Provide the (X, Y) coordinate of the cell's center where the given text is located.  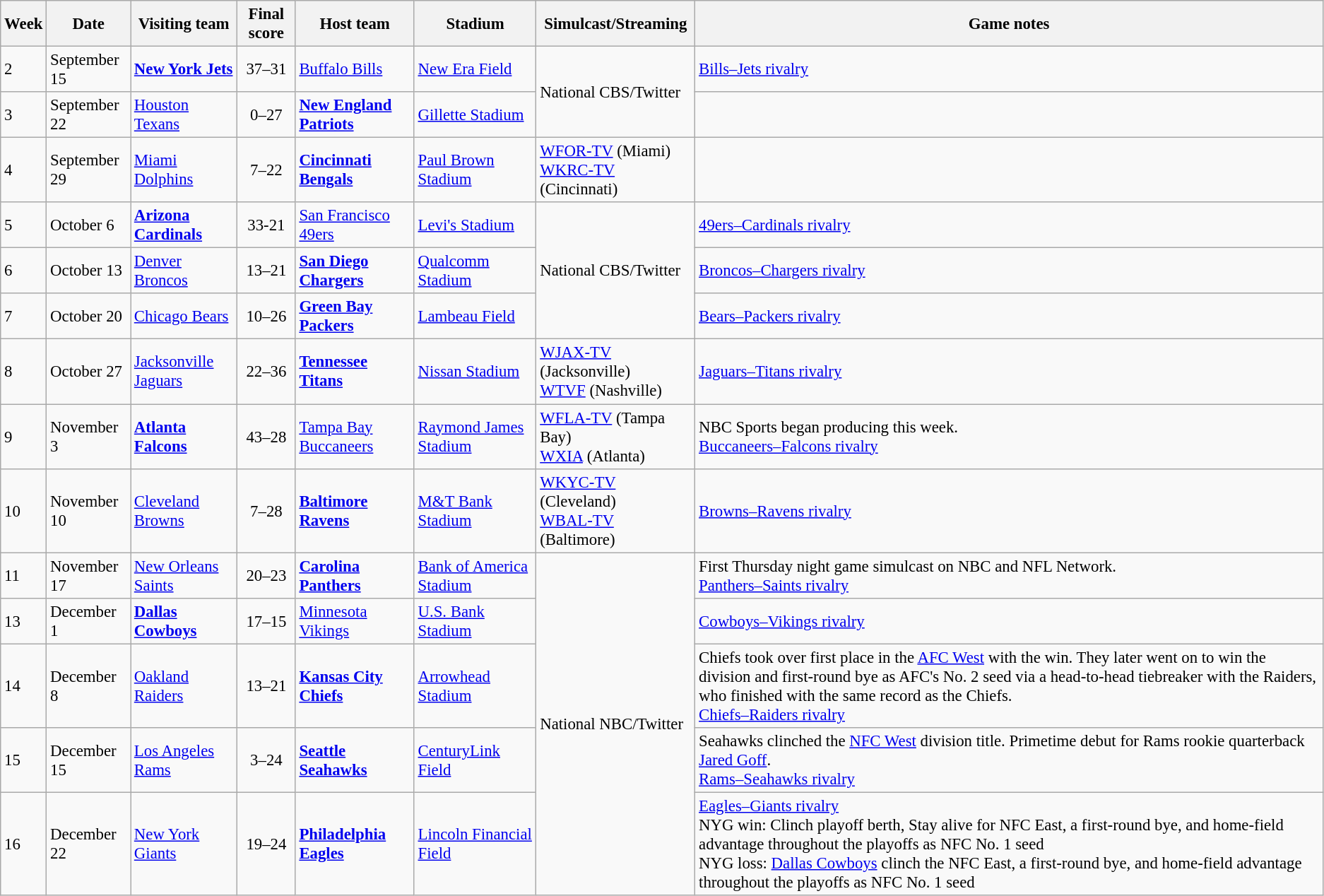
December 1 (89, 620)
49ers–Cardinals rivalry (1009, 225)
New Orleans Saints (184, 575)
Dallas Cowboys (184, 620)
10 (24, 510)
Paul Brown Stadium (475, 170)
Stadium (475, 24)
Final score (266, 24)
0–27 (266, 114)
Houston Texans (184, 114)
16 (24, 844)
WFLA-TV (Tampa Bay)WXIA (Atlanta) (616, 437)
Cowboys–Vikings rivalry (1009, 620)
37–31 (266, 69)
Jacksonville Jaguars (184, 372)
Visiting team (184, 24)
Philadelphia Eagles (355, 844)
9 (24, 437)
Arrowhead Stadium (475, 685)
10–26 (266, 317)
Green Bay Packers (355, 317)
Miami Dolphins (184, 170)
Gillette Stadium (475, 114)
Browns–Ravens rivalry (1009, 510)
October 6 (89, 225)
December 22 (89, 844)
33-21 (266, 225)
7–28 (266, 510)
Jaguars–Titans rivalry (1009, 372)
11 (24, 575)
First Thursday night game simulcast on NBC and NFL Network.Panthers–Saints rivalry (1009, 575)
New Era Field (475, 69)
Simulcast/Streaming (616, 24)
Oakland Raiders (184, 685)
15 (24, 760)
San Diego Chargers (355, 271)
4 (24, 170)
WFOR-TV (Miami)WKRC-TV (Cincinnati) (616, 170)
Chicago Bears (184, 317)
Tampa Bay Buccaneers (355, 437)
December 8 (89, 685)
Raymond James Stadium (475, 437)
Baltimore Ravens (355, 510)
Game notes (1009, 24)
20–23 (266, 575)
Nissan Stadium (475, 372)
CenturyLink Field (475, 760)
NBC Sports began producing this week.Buccaneers–Falcons rivalry (1009, 437)
Tennessee Titans (355, 372)
7–22 (266, 170)
WJAX-TV (Jacksonville)WTVF (Nashville) (616, 372)
Levi's Stadium (475, 225)
November 10 (89, 510)
M&T Bank Stadium (475, 510)
Minnesota Vikings (355, 620)
National NBC/Twitter (616, 724)
7 (24, 317)
3 (24, 114)
September 15 (89, 69)
6 (24, 271)
New England Patriots (355, 114)
Seattle Seahawks (355, 760)
Cleveland Browns (184, 510)
Seahawks clinched the NFC West division title. Primetime debut for Rams rookie quarterback Jared Goff.Rams–Seahawks rivalry (1009, 760)
Qualcomm Stadium (475, 271)
October 27 (89, 372)
Denver Broncos (184, 271)
Week (24, 24)
November 17 (89, 575)
Buffalo Bills (355, 69)
3–24 (266, 760)
New York Giants (184, 844)
U.S. Bank Stadium (475, 620)
September 29 (89, 170)
San Francisco 49ers (355, 225)
2 (24, 69)
5 (24, 225)
Lambeau Field (475, 317)
Carolina Panthers (355, 575)
17–15 (266, 620)
Bears–Packers rivalry (1009, 317)
October 20 (89, 317)
Broncos–Chargers rivalry (1009, 271)
Host team (355, 24)
14 (24, 685)
October 13 (89, 271)
December 15 (89, 760)
Cincinnati Bengals (355, 170)
New York Jets (184, 69)
Bank of America Stadium (475, 575)
WKYC-TV (Cleveland)WBAL-TV (Baltimore) (616, 510)
Atlanta Falcons (184, 437)
Bills–Jets rivalry (1009, 69)
8 (24, 372)
November 3 (89, 437)
Kansas City Chiefs (355, 685)
Arizona Cardinals (184, 225)
Lincoln Financial Field (475, 844)
Los Angeles Rams (184, 760)
September 22 (89, 114)
19–24 (266, 844)
13 (24, 620)
43–28 (266, 437)
22–36 (266, 372)
Date (89, 24)
